Return the (x, y) coordinate for the center point of the cell that contains the specified text.  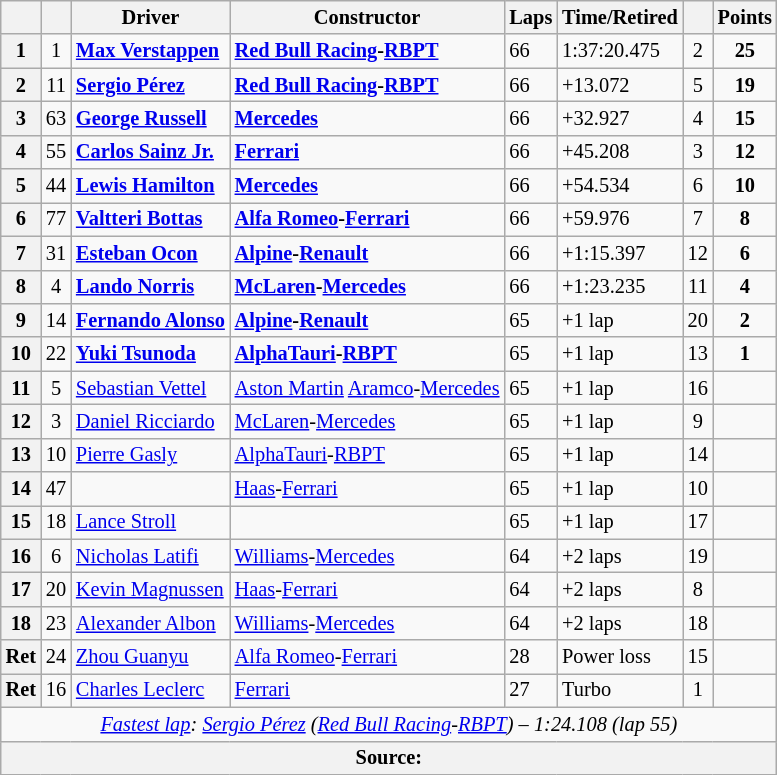
+54.534 (620, 186)
Carlos Sainz Jr. (150, 152)
27 (530, 690)
Sebastian Vettel (150, 388)
31 (56, 253)
Alexander Albon (150, 623)
Laps (530, 17)
Kevin Magnussen (150, 589)
47 (56, 489)
63 (56, 118)
Driver (150, 17)
25 (745, 51)
Nicholas Latifi (150, 556)
Fernando Alonso (150, 320)
28 (530, 657)
Sergio Pérez (150, 85)
+1:23.235 (620, 287)
Esteban Ocon (150, 253)
Power loss (620, 657)
+13.072 (620, 85)
77 (56, 219)
Charles Leclerc (150, 690)
Time/Retired (620, 17)
Lando Norris (150, 287)
44 (56, 186)
Valtteri Bottas (150, 219)
1:37:20.475 (620, 51)
Pierre Gasly (150, 455)
Lewis Hamilton (150, 186)
Lance Stroll (150, 522)
Points (745, 17)
George Russell (150, 118)
Aston Martin Aramco-Mercedes (368, 388)
22 (56, 354)
Daniel Ricciardo (150, 421)
Max Verstappen (150, 51)
+45.208 (620, 152)
+59.976 (620, 219)
Fastest lap: Sergio Pérez (Red Bull Racing-RBPT) – 1:24.108 (lap 55) (389, 724)
23 (56, 623)
55 (56, 152)
+32.927 (620, 118)
Constructor (368, 17)
Source: (389, 758)
+1:15.397 (620, 253)
24 (56, 657)
Yuki Tsunoda (150, 354)
Zhou Guanyu (150, 657)
Turbo (620, 690)
